Provide the [X, Y] coordinate of the cell's center where the given text is located.  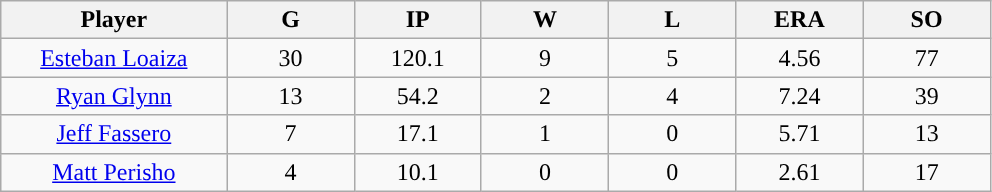
W [544, 20]
17.1 [418, 134]
5.71 [800, 134]
Esteban Loaiza [114, 58]
G [290, 20]
54.2 [418, 96]
IP [418, 20]
4.56 [800, 58]
10.1 [418, 172]
Matt Perisho [114, 172]
Ryan Glynn [114, 96]
120.1 [418, 58]
9 [544, 58]
ERA [800, 20]
SO [926, 20]
1 [544, 134]
Player [114, 20]
30 [290, 58]
7.24 [800, 96]
39 [926, 96]
5 [672, 58]
17 [926, 172]
77 [926, 58]
7 [290, 134]
2.61 [800, 172]
L [672, 20]
2 [544, 96]
Jeff Fassero [114, 134]
